Return (X, Y) of the center of cell containing provided text 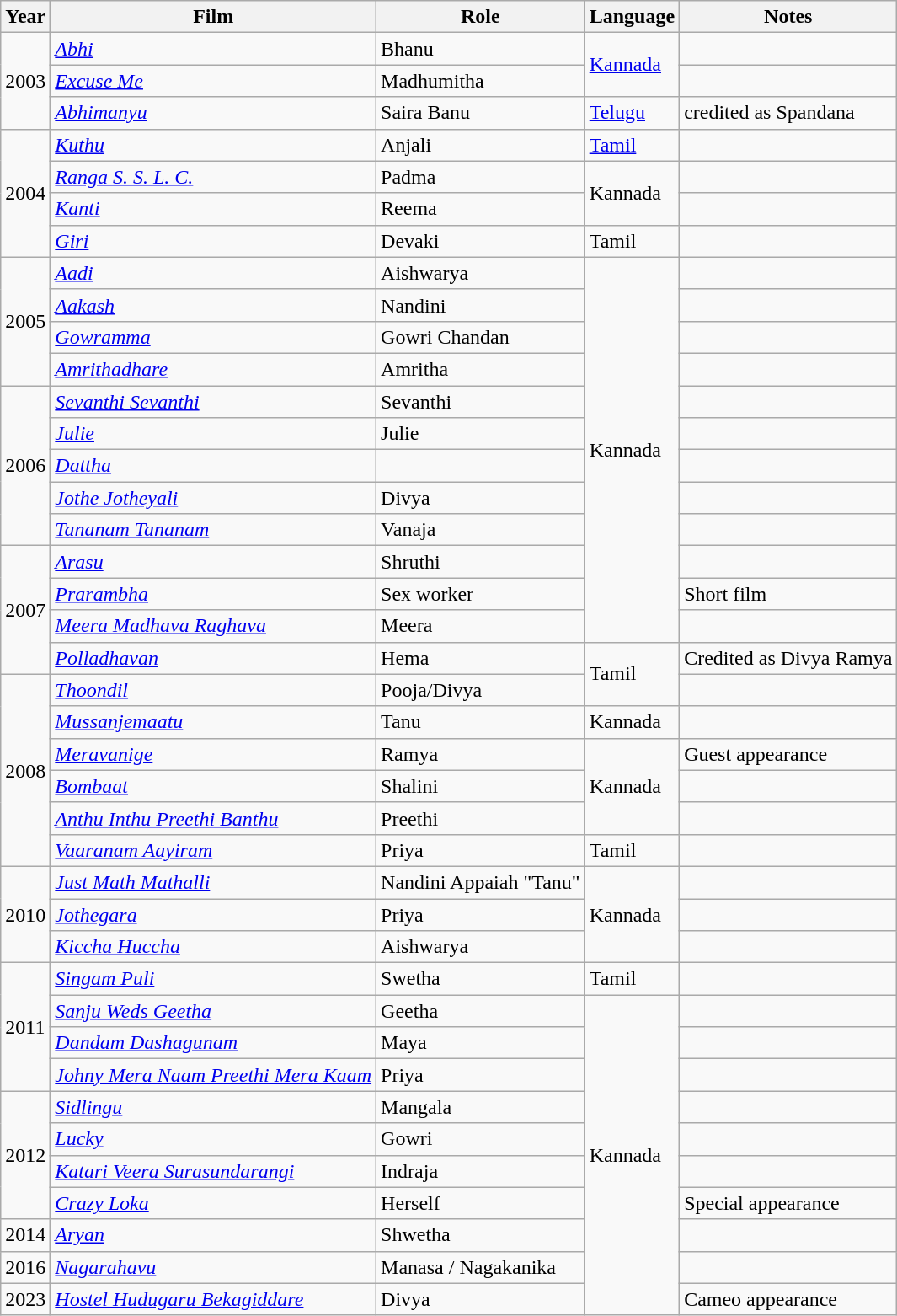
Mussanjemaatu (214, 722)
Amrithadhare (214, 369)
2006 (25, 466)
Just Math Mathalli (214, 882)
Lucky (214, 1139)
Role (481, 17)
Ramya (481, 754)
Jothegara (214, 914)
Cameo appearance (788, 1299)
Aryan (214, 1235)
Tanu (481, 722)
2005 (25, 321)
Nagarahavu (214, 1267)
Abhimanyu (214, 113)
Reema (481, 209)
Hema (481, 658)
Meravanige (214, 754)
Anthu Inthu Preethi Banthu (214, 818)
Bombaat (214, 786)
2007 (25, 610)
Gowri Chandan (481, 337)
Sex worker (481, 594)
2014 (25, 1235)
Herself (481, 1203)
Indraja (481, 1171)
2011 (25, 1027)
2023 (25, 1299)
2012 (25, 1155)
Madhumitha (481, 81)
Nandini (481, 305)
Anjali (481, 145)
Polladhavan (214, 658)
Gowramma (214, 337)
Vanaja (481, 530)
Manasa / Nagakanika (481, 1267)
Sevanthi (481, 402)
Telugu (632, 113)
Giri (214, 241)
Special appearance (788, 1203)
Arasu (214, 562)
Abhi (214, 49)
Kiccha Huccha (214, 947)
Shwetha (481, 1235)
Swetha (481, 979)
Tananam Tananam (214, 530)
Singam Puli (214, 979)
Ranga S. S. L. C. (214, 177)
Hostel Hudugaru Bekagiddare (214, 1299)
Kuthu (214, 145)
Preethi (481, 818)
Sevanthi Sevanthi (214, 402)
Mangala (481, 1107)
Notes (788, 17)
Padma (481, 177)
Geetha (481, 1011)
Gowri (481, 1139)
Shruthi (481, 562)
Credited as Divya Ramya (788, 658)
Aadi (214, 273)
Devaki (481, 241)
Dattha (214, 466)
2004 (25, 193)
Year (25, 17)
Nandini Appaiah "Tanu" (481, 882)
Prarambha (214, 594)
Film (214, 17)
Excuse Me (214, 81)
Dandam Dashagunam (214, 1043)
Shalini (481, 786)
2016 (25, 1267)
Language (632, 17)
Kanti (214, 209)
Vaaranam Aayiram (214, 850)
Sidlingu (214, 1107)
2010 (25, 914)
credited as Spandana (788, 113)
Johny Mera Naam Preethi Mera Kaam (214, 1075)
Bhanu (481, 49)
Jothe Jotheyali (214, 498)
Pooja/Divya (481, 690)
Amritha (481, 369)
Meera (481, 626)
2008 (25, 770)
Guest appearance (788, 754)
Meera Madhava Raghava (214, 626)
Katari Veera Surasundarangi (214, 1171)
Aakash (214, 305)
Thoondil (214, 690)
Sanju Weds Geetha (214, 1011)
Saira Banu (481, 113)
Crazy Loka (214, 1203)
2003 (25, 81)
Maya (481, 1043)
Short film (788, 594)
